Pinpoint the cell where the given text exists, returning its (X, Y) midpoint coordinate. 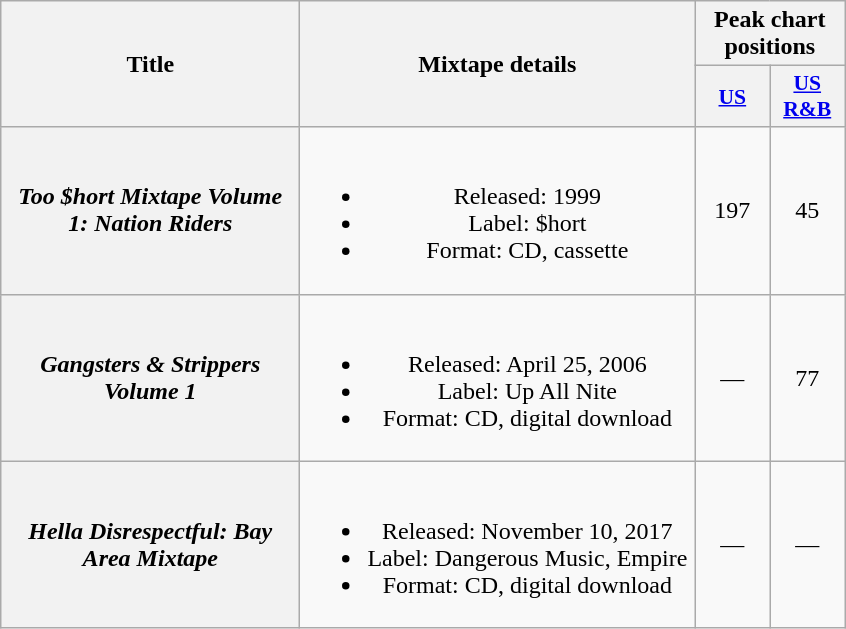
Peak chart positions (770, 34)
77 (808, 378)
45 (808, 210)
US (732, 96)
US R&B (808, 96)
Released: November 10, 2017Label: Dangerous Music, EmpireFormat: CD, digital download (498, 544)
Too $hort Mixtape Volume 1: Nation Riders (150, 210)
Gangsters & Strippers Volume 1 (150, 378)
Mixtape details (498, 64)
Released: April 25, 2006Label: Up All NiteFormat: CD, digital download (498, 378)
Released: 1999Label: $hortFormat: CD, cassette (498, 210)
197 (732, 210)
Hella Disrespectful: Bay Area Mixtape (150, 544)
Title (150, 64)
